Find where the given text appears and provide that cell's center as (x, y) coordinate. 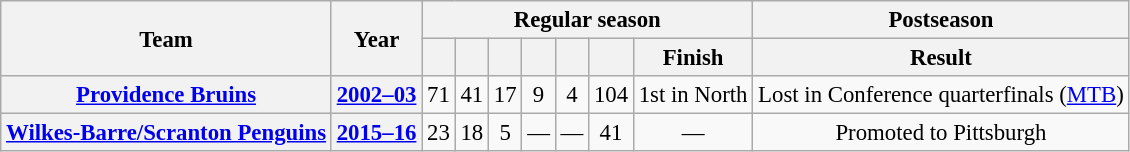
Promoted to Pittsburgh (941, 133)
4 (572, 95)
2015–16 (376, 133)
18 (472, 133)
9 (538, 95)
5 (504, 133)
Postseason (941, 20)
71 (438, 95)
17 (504, 95)
104 (612, 95)
Regular season (588, 20)
Lost in Conference quarterfinals (MTB) (941, 95)
Result (941, 58)
Wilkes-Barre/Scranton Penguins (166, 133)
Finish (692, 58)
2002–03 (376, 95)
Team (166, 38)
Providence Bruins (166, 95)
23 (438, 133)
Year (376, 38)
1st in North (692, 95)
